Return the [x, y] coordinate for the center point of the cell that contains the specified text.  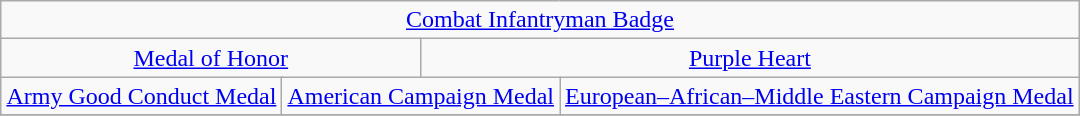
European–African–Middle Eastern Campaign Medal [820, 96]
Combat Infantryman Badge [540, 20]
American Campaign Medal [421, 96]
Purple Heart [750, 58]
Medal of Honor [211, 58]
Army Good Conduct Medal [142, 96]
